Search for the cell housing the specified text and yield its [x, y] center coordinate. 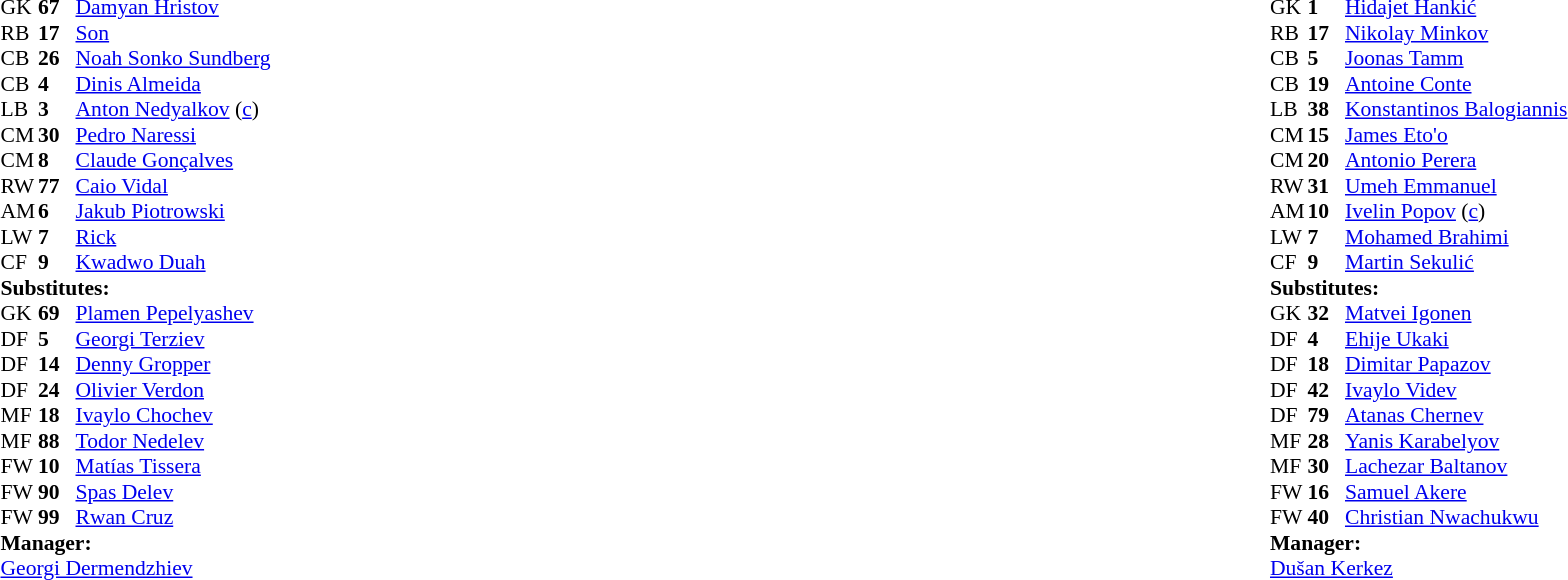
6 [57, 211]
Lachezar Baltanov [1456, 467]
Nikolay Minkov [1456, 33]
Martin Sekulić [1456, 263]
Kwadwo Duah [174, 263]
99 [57, 517]
77 [57, 186]
Ivelin Popov (c) [1456, 211]
Denny Gropper [174, 365]
69 [57, 313]
Plamen Pepelyashev [174, 313]
Christian Nwachukwu [1456, 517]
James Eto'o [1456, 135]
Georgi Terziev [174, 339]
Noah Sonko Sundberg [174, 59]
79 [1326, 415]
Joonas Tamm [1456, 59]
26 [57, 59]
Umeh Emmanuel [1456, 186]
Anton Nedyalkov (c) [174, 109]
Rwan Cruz [174, 517]
38 [1326, 109]
Samuel Akere [1456, 492]
20 [1326, 161]
8 [57, 161]
Rick [174, 237]
88 [57, 441]
Spas Delev [174, 492]
40 [1326, 517]
31 [1326, 186]
Claude Gonçalves [174, 161]
42 [1326, 390]
15 [1326, 135]
19 [1326, 84]
Dinis Almeida [174, 84]
Ehije Ukaki [1456, 339]
Yanis Karabelyov [1456, 441]
Pedro Naressi [174, 135]
Antonio Perera [1456, 161]
28 [1326, 441]
Matías Tissera [174, 467]
Dimitar Papazov [1456, 365]
Jakub Piotrowski [174, 211]
16 [1326, 492]
Caio Vidal [174, 186]
Olivier Verdon [174, 390]
Todor Nedelev [174, 441]
Ivaylo Chochev [174, 415]
32 [1326, 313]
3 [57, 109]
24 [57, 390]
14 [57, 365]
Matvei Igonen [1456, 313]
90 [57, 492]
Atanas Chernev [1456, 415]
Mohamed Brahimi [1456, 237]
Ivaylo Videv [1456, 390]
Son [174, 33]
Antoine Conte [1456, 84]
Konstantinos Balogiannis [1456, 109]
